Search for the cell housing the specified text and yield its (X, Y) center coordinate. 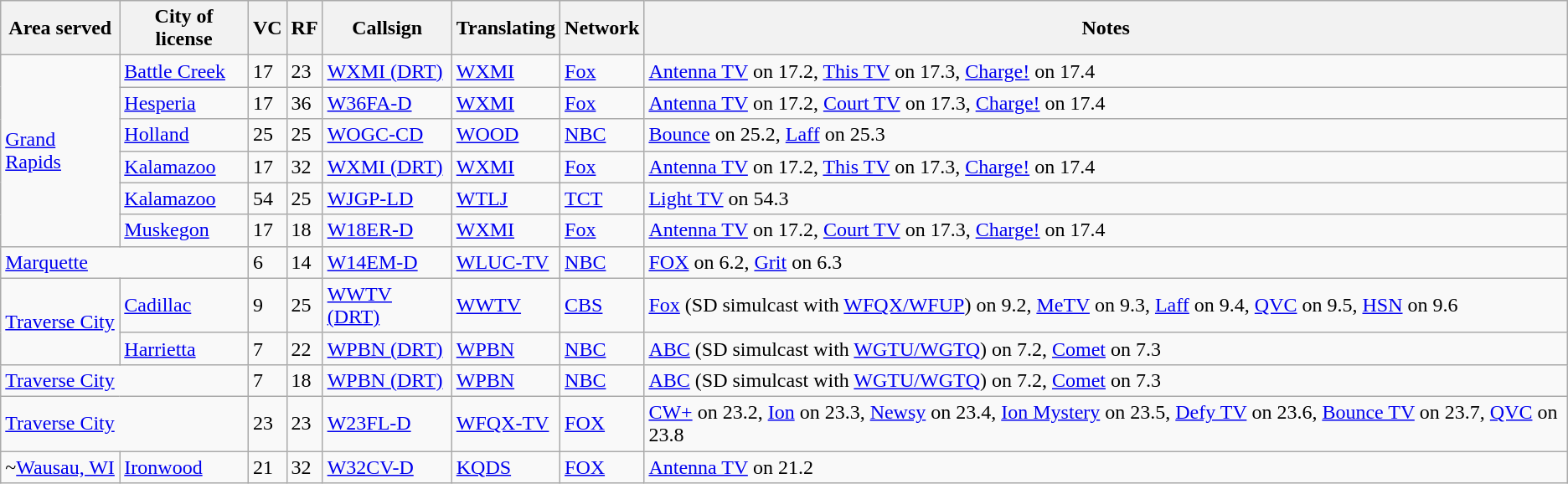
WFQX-TV (506, 424)
Marquette (125, 262)
Network (602, 28)
36 (305, 103)
Battle Creek (184, 71)
CW+ on 23.2, Ion on 23.3, Newsy on 23.4, Ion Mystery on 23.5, Defy TV on 23.6, Bounce TV on 23.7, QVC on 23.8 (1106, 424)
Light TV on 54.3 (1106, 198)
Callsign (387, 28)
21 (267, 466)
WWTV (DRT) (387, 305)
WLUC-TV (506, 262)
22 (305, 348)
FOX on 6.2, Grit on 6.3 (1106, 262)
6 (267, 262)
Ironwood (184, 466)
Area served (60, 28)
~Wausau, WI (60, 466)
WJGP-LD (387, 198)
WOOD (506, 135)
Hesperia (184, 103)
KQDS (506, 466)
VC (267, 28)
14 (305, 262)
Harrietta (184, 348)
CBS (602, 305)
Fox (SD simulcast with WFQX/WFUP) on 9.2, MeTV on 9.3, Laff on 9.4, QVC on 9.5, HSN on 9.6 (1106, 305)
RF (305, 28)
WTLJ (506, 198)
W23FL-D (387, 424)
City of license (184, 28)
W36FA-D (387, 103)
9 (267, 305)
54 (267, 198)
Cadillac (184, 305)
WOGC-CD (387, 135)
W18ER-D (387, 230)
Holland (184, 135)
Grand Rapids (60, 151)
Antenna TV on 21.2 (1106, 466)
W32CV-D (387, 466)
Bounce on 25.2, Laff on 25.3 (1106, 135)
Notes (1106, 28)
W14EM-D (387, 262)
TCT (602, 198)
Muskegon (184, 230)
WWTV (506, 305)
Translating (506, 28)
